Return (x, y) of the center of cell containing provided text 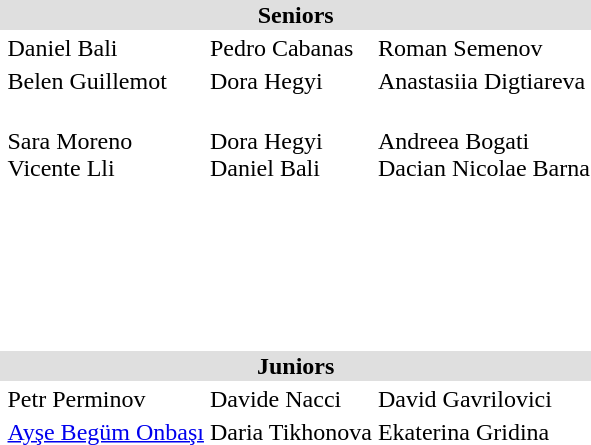
Daniel Bali (106, 48)
Dora HegyiDaniel Bali (290, 141)
Davide Nacci (290, 399)
Dora Hegyi (290, 81)
Roman Semenov (484, 48)
Anastasiia Digtiareva (484, 81)
Sara Moreno Vicente Lli (106, 141)
Seniors (296, 15)
David Gavrilovici (484, 399)
Andreea BogatiDacian Nicolae Barna (484, 141)
Petr Perminov (106, 399)
Juniors (296, 366)
Pedro Cabanas (290, 48)
Belen Guillemot (106, 81)
